For the text-containing cell, return its midpoint in [X, Y] coordinate format. 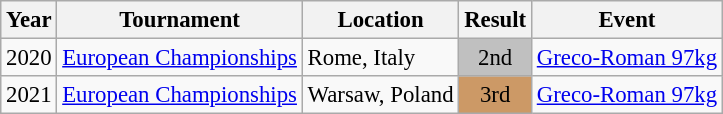
2020 [29, 58]
Warsaw, Poland [380, 95]
3rd [496, 95]
Year [29, 20]
2nd [496, 58]
Location [380, 20]
Tournament [180, 20]
2021 [29, 95]
Event [626, 20]
Result [496, 20]
Rome, Italy [380, 58]
